Locate the cell with the specified text and output its [x, y] center coordinate. 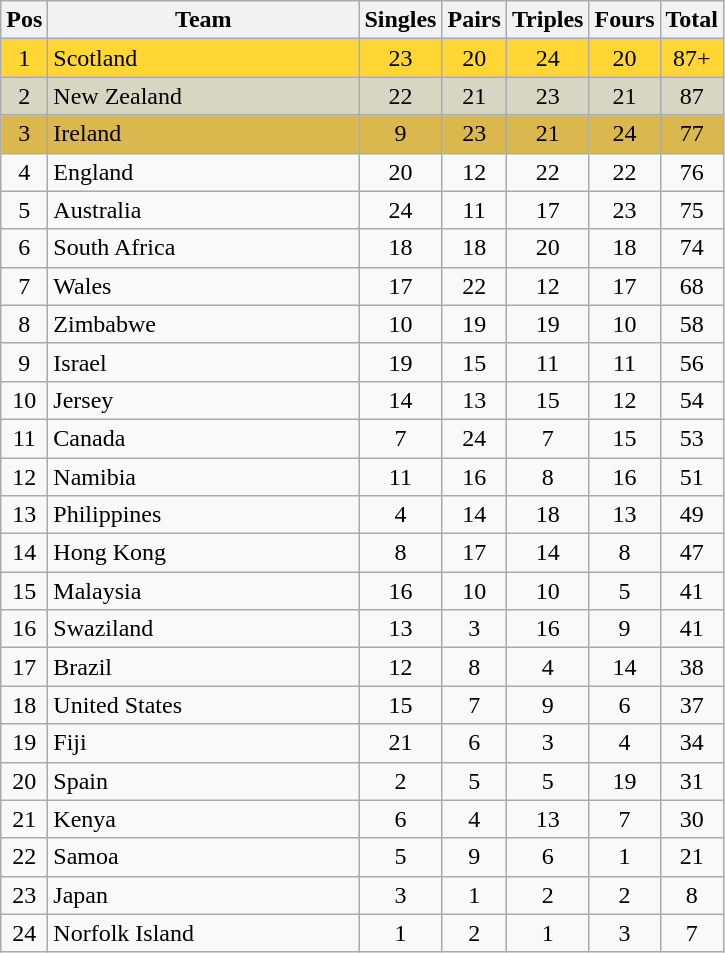
Hong Kong [204, 553]
34 [692, 743]
Brazil [204, 667]
Total [692, 20]
Australia [204, 210]
Zimbabwe [204, 324]
30 [692, 819]
75 [692, 210]
Ireland [204, 134]
South Africa [204, 248]
Japan [204, 895]
Triples [548, 20]
Scotland [204, 58]
Canada [204, 438]
49 [692, 515]
53 [692, 438]
New Zealand [204, 96]
31 [692, 781]
Malaysia [204, 591]
Kenya [204, 819]
Israel [204, 362]
56 [692, 362]
Wales [204, 286]
54 [692, 400]
Fours [624, 20]
58 [692, 324]
Team [204, 20]
United States [204, 705]
74 [692, 248]
Spain [204, 781]
Fiji [204, 743]
51 [692, 477]
Norfolk Island [204, 933]
Philippines [204, 515]
Samoa [204, 857]
Pairs [474, 20]
87+ [692, 58]
Swaziland [204, 629]
38 [692, 667]
England [204, 172]
76 [692, 172]
77 [692, 134]
Singles [400, 20]
37 [692, 705]
Namibia [204, 477]
Pos [24, 20]
47 [692, 553]
Jersey [204, 400]
68 [692, 286]
87 [692, 96]
